Determine the (x, y) coordinate at the center of the cell enclosing the given text.  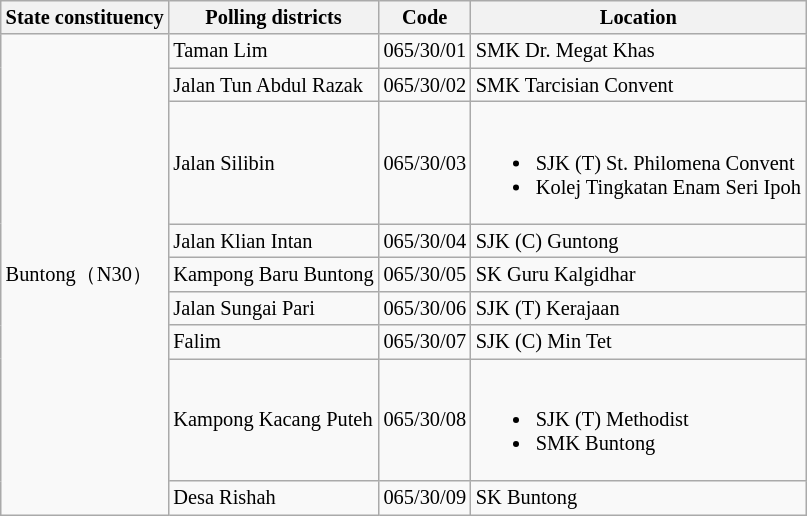
SMK Dr. Megat Khas (638, 51)
Jalan Silibin (273, 162)
065/30/09 (425, 498)
065/30/03 (425, 162)
Code (425, 17)
Polling districts (273, 17)
State constituency (85, 17)
Falim (273, 342)
Taman Lim (273, 51)
065/30/06 (425, 308)
Jalan Klian Intan (273, 241)
065/30/05 (425, 274)
SK Guru Kalgidhar (638, 274)
Jalan Sungai Pari (273, 308)
Kampong Baru Buntong (273, 274)
SJK (T) Kerajaan (638, 308)
SJK (T) MethodistSMK Buntong (638, 419)
Location (638, 17)
Kampong Kacang Puteh (273, 419)
SJK (C) Guntong (638, 241)
Jalan Tun Abdul Razak (273, 85)
065/30/02 (425, 85)
SK Buntong (638, 498)
SJK (C) Min Tet (638, 342)
Desa Rishah (273, 498)
Buntong（N30） (85, 274)
065/30/08 (425, 419)
065/30/04 (425, 241)
065/30/07 (425, 342)
065/30/01 (425, 51)
SJK (T) St. Philomena ConventKolej Tingkatan Enam Seri Ipoh (638, 162)
SMK Tarcisian Convent (638, 85)
